Determine the [x, y] coordinate at the center of the cell enclosing the given text.  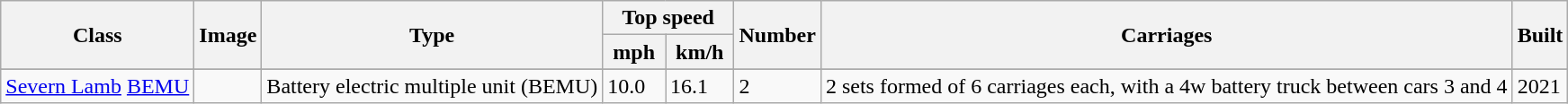
Number [777, 35]
2021 [1540, 86]
10.0 [634, 86]
16.1 [700, 86]
2 [777, 86]
Severn Lamb BEMU [97, 86]
Image [228, 35]
Type [432, 35]
Class [97, 35]
Battery electric multiple unit (BEMU) [432, 86]
km/h [700, 52]
2 sets formed of 6 carriages each, with a 4w battery truck between cars 3 and 4 [1166, 86]
Top speed [668, 18]
mph [634, 52]
Carriages [1166, 35]
Built [1540, 35]
